From the cell containing the given text, extract its center point as (x, y) coordinate. 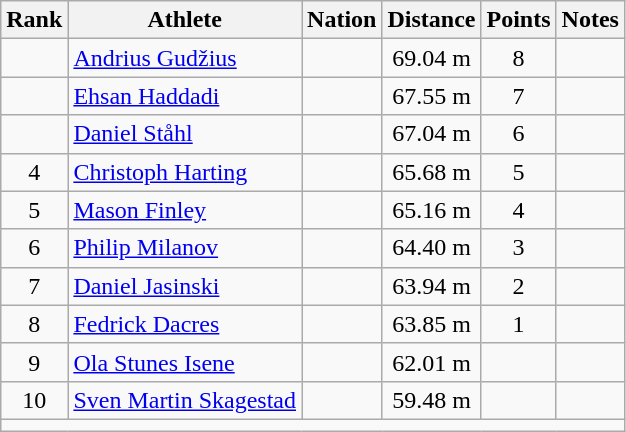
Sven Martin Skagestad (185, 400)
2 (518, 286)
Andrius Gudžius (185, 58)
Daniel Jasinski (185, 286)
Ehsan Haddadi (185, 96)
Philip Milanov (185, 248)
67.55 m (432, 96)
9 (34, 362)
62.01 m (432, 362)
Notes (590, 20)
63.94 m (432, 286)
Ola Stunes Isene (185, 362)
69.04 m (432, 58)
Mason Finley (185, 210)
Distance (432, 20)
63.85 m (432, 324)
64.40 m (432, 248)
Daniel Ståhl (185, 134)
Athlete (185, 20)
Points (518, 20)
Fedrick Dacres (185, 324)
1 (518, 324)
65.16 m (432, 210)
Rank (34, 20)
67.04 m (432, 134)
10 (34, 400)
Christoph Harting (185, 172)
Nation (342, 20)
59.48 m (432, 400)
65.68 m (432, 172)
3 (518, 248)
